For the text-containing cell, return its midpoint in [X, Y] coordinate format. 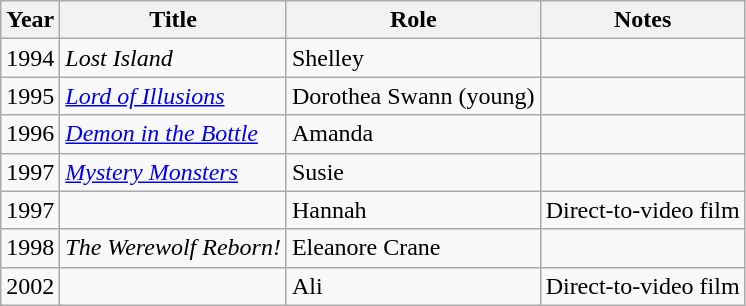
Eleanore Crane [413, 248]
1996 [30, 134]
Mystery Monsters [174, 172]
1995 [30, 96]
Dorothea Swann (young) [413, 96]
Shelley [413, 58]
The Werewolf Reborn! [174, 248]
Role [413, 20]
Susie [413, 172]
Ali [413, 286]
Hannah [413, 210]
1994 [30, 58]
Demon in the Bottle [174, 134]
Lord of Illusions [174, 96]
Title [174, 20]
Amanda [413, 134]
Notes [642, 20]
1998 [30, 248]
2002 [30, 286]
Year [30, 20]
Lost Island [174, 58]
